Search for the cell housing the specified text and yield its (X, Y) center coordinate. 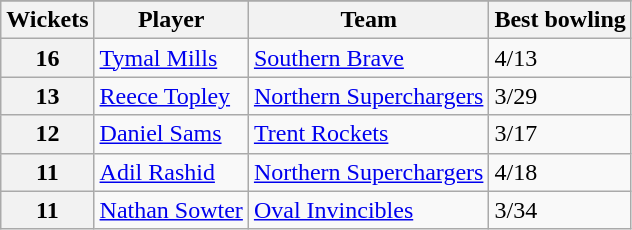
12 (48, 134)
13 (48, 96)
4/13 (560, 58)
Best bowling (560, 20)
3/29 (560, 96)
Daniel Sams (171, 134)
Wickets (48, 20)
16 (48, 58)
4/18 (560, 172)
3/34 (560, 210)
Team (368, 20)
Southern Brave (368, 58)
Player (171, 20)
Oval Invincibles (368, 210)
Reece Topley (171, 96)
3/17 (560, 134)
Tymal Mills (171, 58)
Trent Rockets (368, 134)
Adil Rashid (171, 172)
Nathan Sowter (171, 210)
